Provide the (X, Y) coordinate of the cell's center where the given text is located.  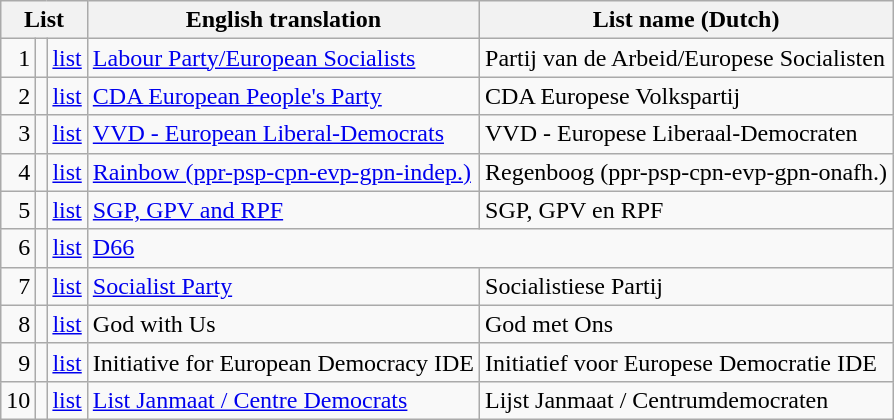
God with Us (283, 324)
List name (Dutch) (686, 20)
List (44, 20)
Socialist Party (283, 286)
Socialistiese Partij (686, 286)
1 (18, 58)
VVD - Europese Liberaal-Democraten (686, 134)
Rainbow (ppr-psp-cpn-evp-gpn-indep.) (283, 172)
Initiative for European Democracy IDE (283, 362)
8 (18, 324)
7 (18, 286)
9 (18, 362)
3 (18, 134)
Regenboog (ppr-psp-cpn-evp-gpn-onafh.) (686, 172)
6 (18, 248)
10 (18, 400)
Labour Party/European Socialists (283, 58)
Initiatief voor Europese Democratie IDE (686, 362)
SGP, GPV and RPF (283, 210)
D66 (490, 248)
5 (18, 210)
SGP, GPV en RPF (686, 210)
List Janmaat / Centre Democrats (283, 400)
CDA Europese Volkspartij (686, 96)
4 (18, 172)
VVD - European Liberal-Democrats (283, 134)
2 (18, 96)
God met Ons (686, 324)
English translation (283, 20)
Partij van de Arbeid/Europese Socialisten (686, 58)
Lijst Janmaat / Centrumdemocraten (686, 400)
CDA European People's Party (283, 96)
